For the text-containing cell, return its midpoint in [X, Y] coordinate format. 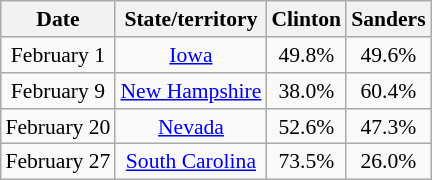
South Carolina [190, 162]
47.3% [388, 126]
26.0% [388, 162]
Nevada [190, 126]
49.8% [306, 55]
73.5% [306, 162]
February 1 [58, 55]
38.0% [306, 91]
52.6% [306, 126]
Date [58, 19]
Sanders [388, 19]
February 9 [58, 91]
February 27 [58, 162]
State/territory [190, 19]
February 20 [58, 126]
49.6% [388, 55]
60.4% [388, 91]
Clinton [306, 19]
New Hampshire [190, 91]
Iowa [190, 55]
